Extract the (x, y) coordinate from the center of the cell holding the provided text.  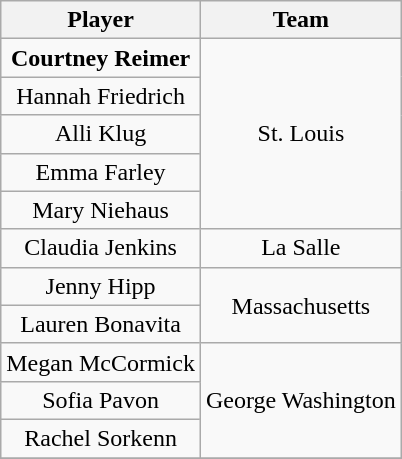
Courtney Reimer (101, 58)
Jenny Hipp (101, 286)
Megan McCormick (101, 362)
Sofia Pavon (101, 400)
Mary Niehaus (101, 210)
Rachel Sorkenn (101, 438)
Emma Farley (101, 172)
Player (101, 20)
Alli Klug (101, 134)
La Salle (300, 248)
George Washington (300, 400)
Team (300, 20)
Massachusetts (300, 305)
Lauren Bonavita (101, 324)
Hannah Friedrich (101, 96)
St. Louis (300, 134)
Claudia Jenkins (101, 248)
